Search for the cell housing the specified text and yield its (X, Y) center coordinate. 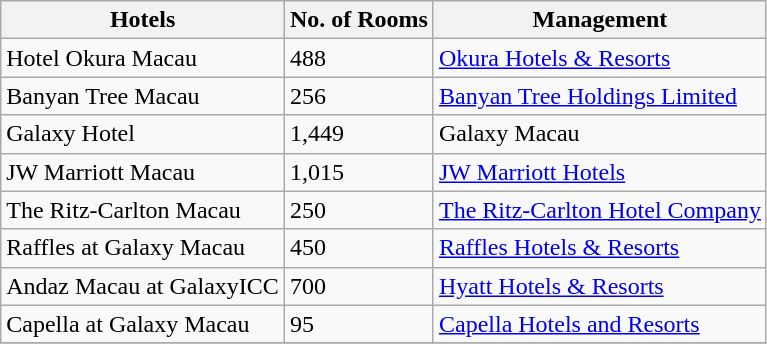
No. of Rooms (358, 20)
Raffles Hotels & Resorts (600, 248)
256 (358, 96)
488 (358, 58)
JW Marriott Hotels (600, 172)
The Ritz-Carlton Hotel Company (600, 210)
JW Marriott Macau (143, 172)
95 (358, 324)
1,015 (358, 172)
Management (600, 20)
Galaxy Macau (600, 134)
Raffles at Galaxy Macau (143, 248)
Capella at Galaxy Macau (143, 324)
1,449 (358, 134)
Okura Hotels & Resorts (600, 58)
Galaxy Hotel (143, 134)
Banyan Tree Holdings Limited (600, 96)
Hotel Okura Macau (143, 58)
250 (358, 210)
Hyatt Hotels & Resorts (600, 286)
Andaz Macau at GalaxyICC (143, 286)
Hotels (143, 20)
The Ritz-Carlton Macau (143, 210)
700 (358, 286)
450 (358, 248)
Capella Hotels and Resorts (600, 324)
Banyan Tree Macau (143, 96)
